From the cell containing the given text, extract its center point as (x, y) coordinate. 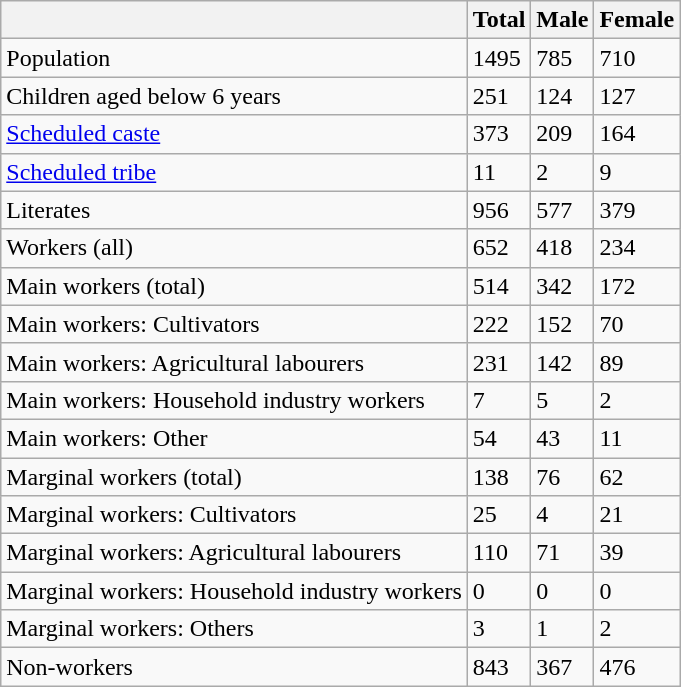
710 (637, 58)
209 (562, 134)
Workers (all) (234, 248)
71 (562, 553)
Marginal workers: Agricultural labourers (234, 553)
251 (499, 96)
231 (499, 362)
956 (499, 210)
3 (499, 629)
Male (562, 20)
222 (499, 324)
Marginal workers: Cultivators (234, 515)
Non-workers (234, 667)
54 (499, 438)
652 (499, 248)
164 (637, 134)
70 (637, 324)
25 (499, 515)
476 (637, 667)
172 (637, 286)
Main workers: Household industry workers (234, 400)
138 (499, 477)
Main workers: Cultivators (234, 324)
43 (562, 438)
127 (637, 96)
342 (562, 286)
110 (499, 553)
843 (499, 667)
Population (234, 58)
Literates (234, 210)
Main workers: Agricultural labourers (234, 362)
367 (562, 667)
514 (499, 286)
9 (637, 172)
1495 (499, 58)
Main workers (total) (234, 286)
Main workers: Other (234, 438)
234 (637, 248)
62 (637, 477)
4 (562, 515)
5 (562, 400)
Scheduled caste (234, 134)
Marginal workers: Household industry workers (234, 591)
785 (562, 58)
1 (562, 629)
Scheduled tribe (234, 172)
418 (562, 248)
124 (562, 96)
Children aged below 6 years (234, 96)
142 (562, 362)
39 (637, 553)
89 (637, 362)
76 (562, 477)
Marginal workers (total) (234, 477)
577 (562, 210)
Total (499, 20)
7 (499, 400)
Female (637, 20)
21 (637, 515)
373 (499, 134)
379 (637, 210)
152 (562, 324)
Marginal workers: Others (234, 629)
